Capture the cell that displays the provided text and extract its (x, y) central coordinate. 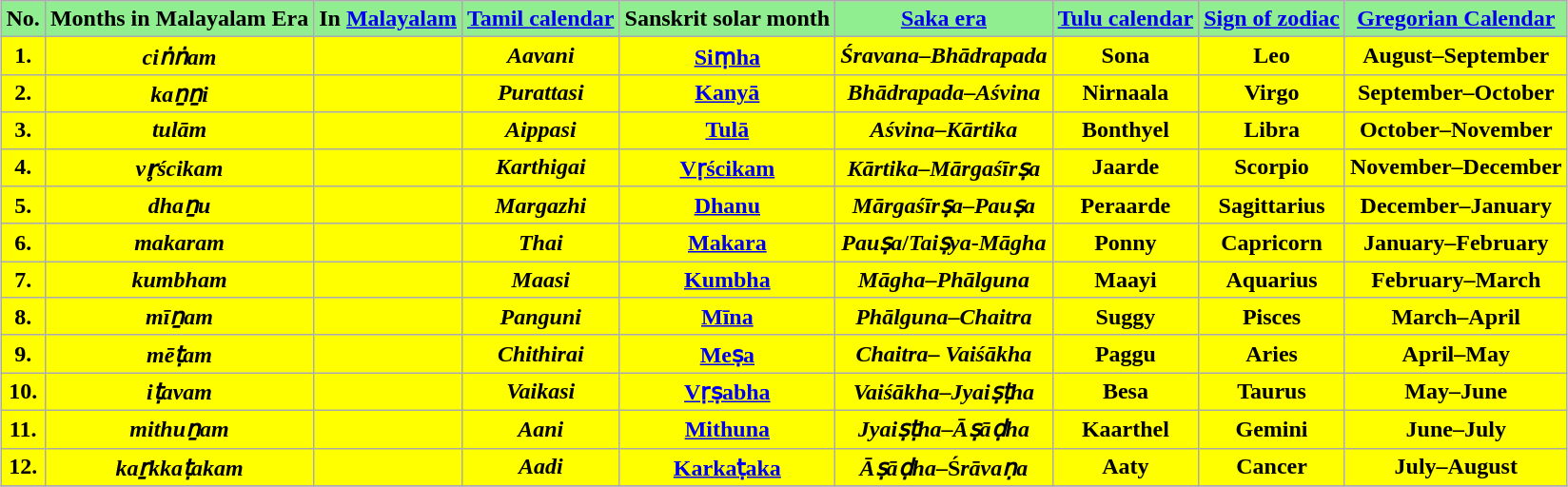
Tulā (727, 130)
Tamil calendar (540, 19)
Mithuna (727, 429)
4. (23, 167)
tulām (179, 130)
Jyaiṣṭha–Āṣāḍha (944, 429)
iṭavam (179, 392)
Aśvina–Kārtika (944, 130)
Maasi (540, 280)
Pauṣa/Taiṣya-Māgha (944, 243)
Maayi (1126, 280)
Thai (540, 243)
April–May (1456, 354)
10. (23, 392)
August–September (1456, 56)
1. (23, 56)
Karkaṭaka (727, 467)
Bonthyel (1126, 130)
Panguni (540, 317)
January–February (1456, 243)
Nirnaala (1126, 93)
Sanskrit solar month (727, 19)
March–April (1456, 317)
Aquarius (1272, 280)
vr̥ścikam (179, 167)
June–July (1456, 429)
December–January (1456, 205)
kumbham (179, 280)
Chithirai (540, 354)
Karthigai (540, 167)
Tulu calendar (1126, 19)
Peraarde (1126, 205)
8. (23, 317)
Vaikasi (540, 392)
Pisces (1272, 317)
9. (23, 354)
Makara (727, 243)
Vaiśākha–Jyaiṣṭha (944, 392)
Besa (1126, 392)
September–October (1456, 93)
Siṃha (727, 56)
Aries (1272, 354)
mithuṉam (179, 429)
In Malayalam (388, 19)
Kaarthel (1126, 429)
6. (23, 243)
Mārgaśīrṣa–Pauṣa (944, 205)
makaram (179, 243)
Bhādrapada–Aśvina (944, 93)
Vṛṣabha (727, 392)
November–December (1456, 167)
Cancer (1272, 467)
Ponny (1126, 243)
Taurus (1272, 392)
Paggu (1126, 354)
Virgo (1272, 93)
Vṛścikam (727, 167)
Sona (1126, 56)
Dhanu (727, 205)
Purattasi (540, 93)
Aaty (1126, 467)
Kārtika–Mārgaśīrṣa (944, 167)
Aadi (540, 467)
mīṉam (179, 317)
Capricorn (1272, 243)
Gemini (1272, 429)
Scorpio (1272, 167)
Suggy (1126, 317)
Aavani (540, 56)
Sagittarius (1272, 205)
Meṣa (727, 354)
5. (23, 205)
May–June (1456, 392)
Jaarde (1126, 167)
Leo (1272, 56)
Sign of zodiac (1272, 19)
2. (23, 93)
Kumbha (727, 280)
Āṣāḍha–Śrāvaṇa (944, 467)
Phālguna–Chaitra (944, 317)
dhaṉu (179, 205)
No. (23, 19)
3. (23, 130)
Māgha–Phālguna (944, 280)
Śravana–Bhādrapada (944, 56)
February–March (1456, 280)
kaṟkkaṭakam (179, 467)
July–August (1456, 467)
October–November (1456, 130)
Kanyā (727, 93)
7. (23, 280)
Margazhi (540, 205)
Aippasi (540, 130)
12. (23, 467)
Gregorian Calendar (1456, 19)
11. (23, 429)
Mīna (727, 317)
Months in Malayalam Era (179, 19)
mēṭam (179, 354)
Chaitra– Vaiśākha (944, 354)
Saka era (944, 19)
kaṉṉi (179, 93)
Aani (540, 429)
Libra (1272, 130)
ciṅṅam (179, 56)
